Detect which cell encompasses the target text, then output its (x, y) center coordinate. 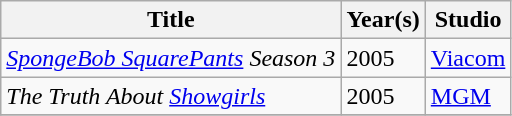
MGM (468, 96)
Studio (468, 20)
SpongeBob SquarePants Season 3 (171, 58)
Year(s) (383, 20)
Viacom (468, 58)
The Truth About Showgirls (171, 96)
Title (171, 20)
